Determine the (X, Y) coordinate at the center of the cell enclosing the given text.  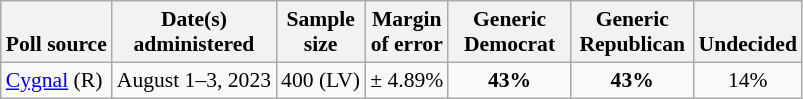
14% (748, 80)
Cygnal (R) (56, 80)
400 (LV) (320, 80)
Undecided (748, 32)
August 1–3, 2023 (194, 80)
Marginof error (406, 32)
Generic Republican (632, 32)
Generic Democrat (510, 32)
Poll source (56, 32)
Samplesize (320, 32)
Date(s)administered (194, 32)
± 4.89% (406, 80)
